Identify which cell holds the provided text, then report its (X, Y) central coordinate. 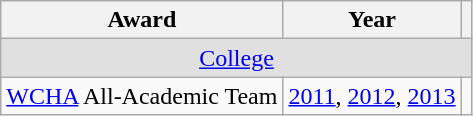
WCHA All-Academic Team (142, 96)
College (236, 58)
Year (372, 20)
2011, 2012, 2013 (372, 96)
Award (142, 20)
